Capture the cell that displays the provided text and extract its (X, Y) central coordinate. 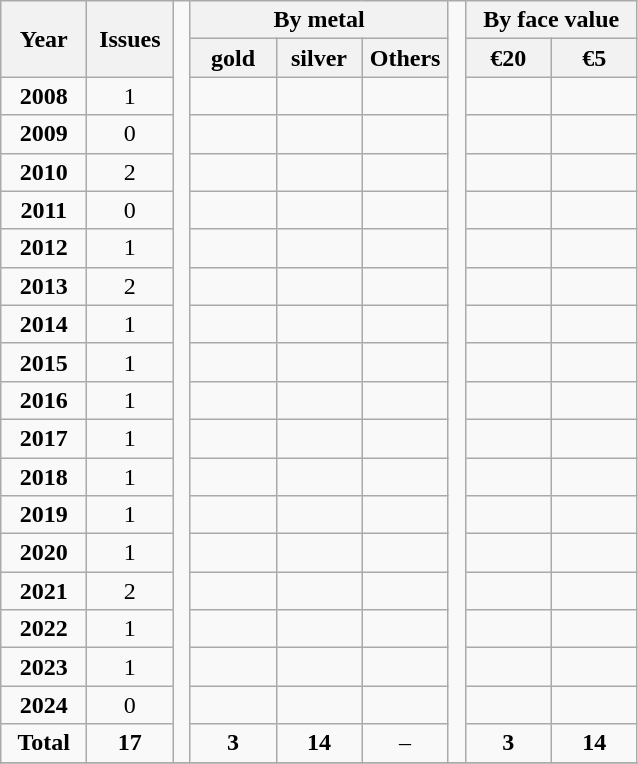
Others (405, 58)
2012 (44, 248)
2014 (44, 324)
€5 (594, 58)
2023 (44, 667)
2020 (44, 553)
2018 (44, 477)
2011 (44, 210)
2021 (44, 591)
2008 (44, 96)
By face value (551, 20)
silver (319, 58)
– (405, 743)
2024 (44, 705)
€20 (508, 58)
2015 (44, 362)
2019 (44, 515)
2010 (44, 172)
2016 (44, 400)
Issues (130, 39)
2009 (44, 134)
2017 (44, 438)
2022 (44, 629)
By metal (319, 20)
Year (44, 39)
2013 (44, 286)
gold (233, 58)
Total (44, 743)
17 (130, 743)
